Capture the cell that displays the provided text and extract its [x, y] central coordinate. 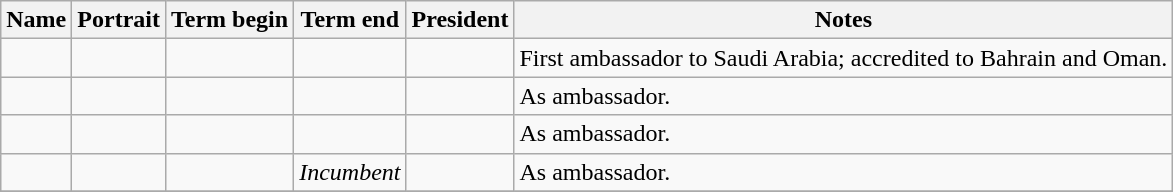
Portrait [119, 20]
Name [36, 20]
Term begin [229, 20]
Term end [350, 20]
President [460, 20]
Incumbent [350, 172]
First ambassador to Saudi Arabia; accredited to Bahrain and Oman. [844, 58]
Notes [844, 20]
